Determine the (x, y) coordinate at the center of the cell enclosing the given text.  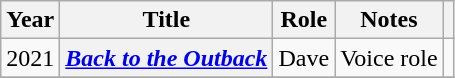
Role (304, 20)
Title (166, 20)
Back to the Outback (166, 58)
Year (30, 20)
Dave (304, 58)
2021 (30, 58)
Notes (390, 20)
Voice role (390, 58)
